Locate the cell with the specified text and output its [X, Y] center coordinate. 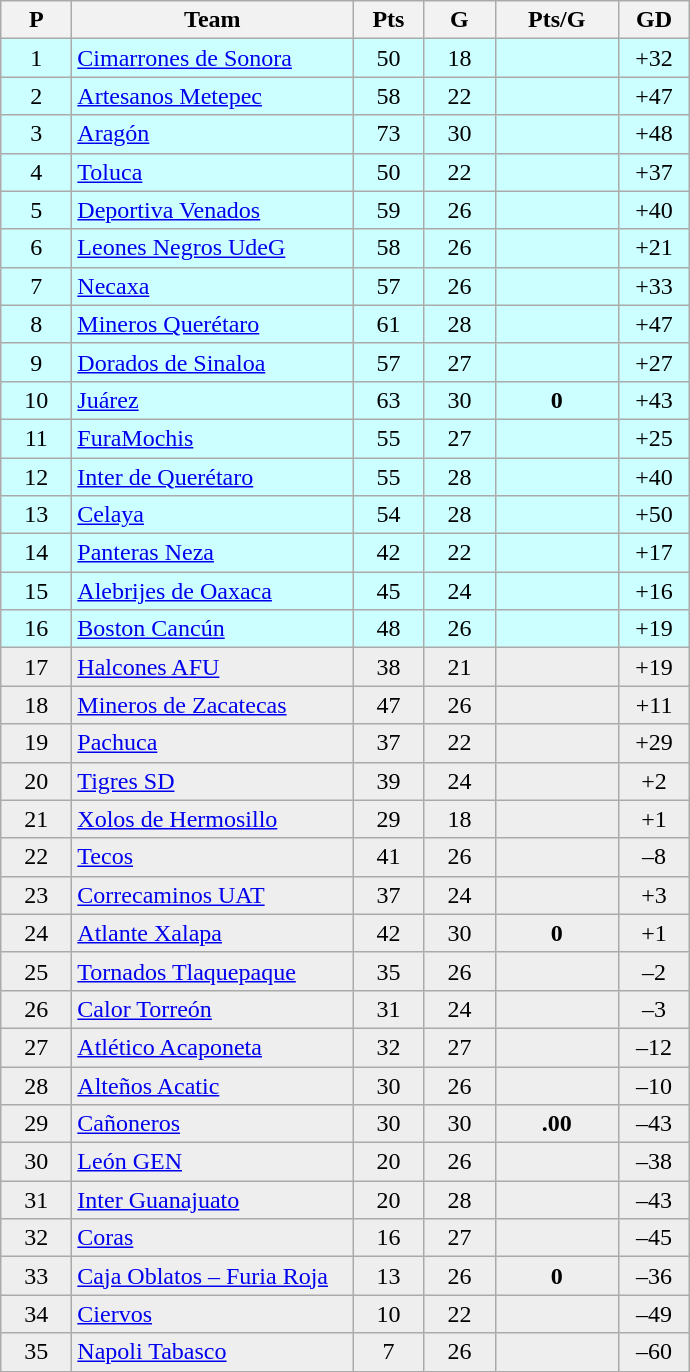
+11 [654, 705]
FuraMochis [212, 438]
Pts [388, 20]
+21 [654, 248]
Mineros de Zacatecas [212, 705]
11 [36, 438]
Alteños Acatic [212, 1085]
+32 [654, 58]
–12 [654, 1047]
33 [36, 1276]
Coras [212, 1238]
Toluca [212, 172]
1 [36, 58]
+17 [654, 553]
–8 [654, 857]
–36 [654, 1276]
–10 [654, 1085]
54 [388, 515]
Ciervos [212, 1314]
Inter de Querétaro [212, 477]
+29 [654, 743]
+43 [654, 400]
–49 [654, 1314]
–3 [654, 1009]
39 [388, 781]
+25 [654, 438]
Tigres SD [212, 781]
G [460, 20]
Atlético Acaponeta [212, 1047]
6 [36, 248]
Alebrijes de Oaxaca [212, 591]
59 [388, 210]
41 [388, 857]
12 [36, 477]
Boston Cancún [212, 629]
Tornados Tlaquepaque [212, 971]
Juárez [212, 400]
Xolos de Hermosillo [212, 819]
+27 [654, 362]
61 [388, 324]
+2 [654, 781]
Napoli Tabasco [212, 1352]
23 [36, 895]
–45 [654, 1238]
Atlante Xalapa [212, 933]
2 [36, 96]
Deportiva Venados [212, 210]
+33 [654, 286]
Calor Torreón [212, 1009]
–38 [654, 1162]
Caja Oblatos – Furia Roja [212, 1276]
17 [36, 667]
Aragón [212, 134]
Dorados de Sinaloa [212, 362]
34 [36, 1314]
9 [36, 362]
+48 [654, 134]
Cañoneros [212, 1124]
Team [212, 20]
P [36, 20]
48 [388, 629]
19 [36, 743]
+37 [654, 172]
.00 [557, 1124]
Halcones AFU [212, 667]
León GEN [212, 1162]
38 [388, 667]
+50 [654, 515]
Correcaminos UAT [212, 895]
Pts/G [557, 20]
Tecos [212, 857]
+3 [654, 895]
14 [36, 553]
Inter Guanajuato [212, 1200]
Mineros Querétaro [212, 324]
+16 [654, 591]
Artesanos Metepec [212, 96]
73 [388, 134]
Leones Negros UdeG [212, 248]
5 [36, 210]
8 [36, 324]
45 [388, 591]
GD [654, 20]
63 [388, 400]
Pachuca [212, 743]
15 [36, 591]
Celaya [212, 515]
47 [388, 705]
Necaxa [212, 286]
Panteras Neza [212, 553]
–60 [654, 1352]
25 [36, 971]
3 [36, 134]
4 [36, 172]
–2 [654, 971]
Cimarrones de Sonora [212, 58]
